For the text-containing cell, return its midpoint in (x, y) coordinate format. 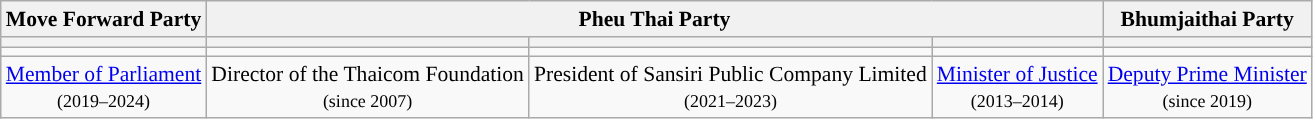
Move Forward Party (104, 19)
Bhumjaithai Party (1208, 19)
Deputy Prime Minister(since 2019) (1208, 88)
President of Sansiri Public Company Limited (2021–2023) (730, 88)
Member of Parliament (2019–2024) (104, 88)
Director of the Thaicom Foundation(since 2007) (368, 88)
Minister of Justice (2013–2014) (1018, 88)
Pheu Thai Party (654, 19)
